Identify which cell holds the provided text, then report its [X, Y] central coordinate. 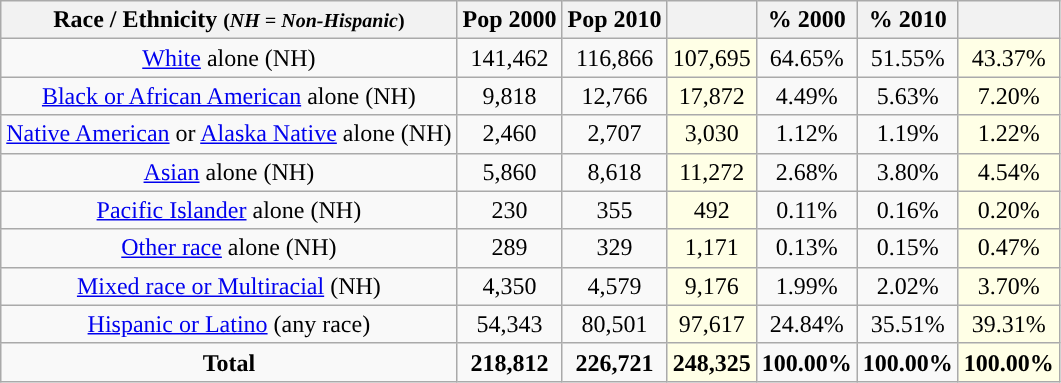
2,460 [510, 134]
218,812 [510, 362]
24.84% [806, 324]
54,343 [510, 324]
0.47% [1008, 248]
7.20% [1008, 96]
1.22% [1008, 134]
Other race alone (NH) [229, 248]
3.80% [908, 172]
116,866 [614, 58]
Race / Ethnicity (NH = Non-Hispanic) [229, 20]
5,860 [510, 172]
0.16% [908, 210]
2.68% [806, 172]
Asian alone (NH) [229, 172]
3.70% [1008, 286]
5.63% [908, 96]
Pop 2010 [614, 20]
2.02% [908, 286]
% 2010 [908, 20]
0.15% [908, 248]
9,818 [510, 96]
% 2000 [806, 20]
Native American or Alaska Native alone (NH) [229, 134]
0.13% [806, 248]
141,462 [510, 58]
97,617 [712, 324]
329 [614, 248]
9,176 [712, 286]
226,721 [614, 362]
1.19% [908, 134]
230 [510, 210]
248,325 [712, 362]
1,171 [712, 248]
2,707 [614, 134]
35.51% [908, 324]
64.65% [806, 58]
4,350 [510, 286]
289 [510, 248]
107,695 [712, 58]
4.49% [806, 96]
Total [229, 362]
355 [614, 210]
1.99% [806, 286]
Pacific Islander alone (NH) [229, 210]
80,501 [614, 324]
17,872 [712, 96]
4.54% [1008, 172]
4,579 [614, 286]
492 [712, 210]
Black or African American alone (NH) [229, 96]
11,272 [712, 172]
White alone (NH) [229, 58]
51.55% [908, 58]
Mixed race or Multiracial (NH) [229, 286]
8,618 [614, 172]
0.20% [1008, 210]
39.31% [1008, 324]
Hispanic or Latino (any race) [229, 324]
0.11% [806, 210]
1.12% [806, 134]
Pop 2000 [510, 20]
43.37% [1008, 58]
12,766 [614, 96]
3,030 [712, 134]
